Return (X, Y) of the center of cell containing provided text 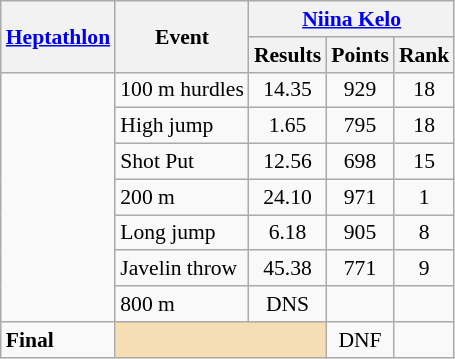
8 (424, 233)
Niina Kelo (352, 19)
DNF (360, 340)
Heptathlon (58, 36)
14.35 (288, 90)
Results (288, 55)
698 (360, 162)
100 m hurdles (182, 90)
15 (424, 162)
Shot Put (182, 162)
Event (182, 36)
6.18 (288, 233)
45.38 (288, 269)
DNS (288, 304)
795 (360, 126)
1 (424, 197)
Rank (424, 55)
929 (360, 90)
Final (58, 340)
Points (360, 55)
1.65 (288, 126)
771 (360, 269)
800 m (182, 304)
971 (360, 197)
24.10 (288, 197)
High jump (182, 126)
200 m (182, 197)
9 (424, 269)
Javelin throw (182, 269)
Long jump (182, 233)
905 (360, 233)
12.56 (288, 162)
